Scan for the cell matching the given text and deliver its (x, y) coordinate at center. 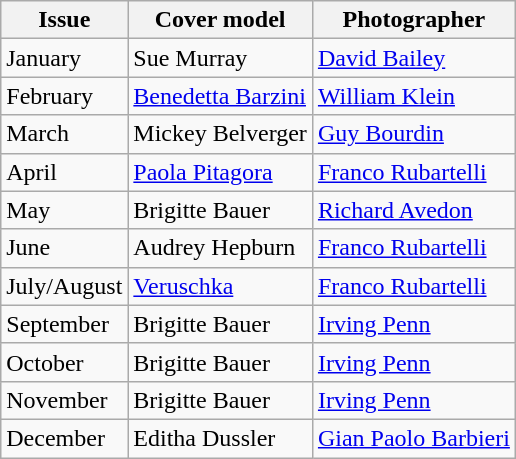
William Klein (414, 96)
Veruschka (220, 286)
March (64, 134)
January (64, 58)
February (64, 96)
Sue Murray (220, 58)
Issue (64, 20)
September (64, 324)
October (64, 362)
David Bailey (414, 58)
Photographer (414, 20)
April (64, 172)
Paola Pitagora (220, 172)
June (64, 248)
Gian Paolo Barbieri (414, 438)
Richard Avedon (414, 210)
Editha Dussler (220, 438)
Mickey Belverger (220, 134)
Cover model (220, 20)
May (64, 210)
Guy Bourdin (414, 134)
Audrey Hepburn (220, 248)
Benedetta Barzini (220, 96)
July/August (64, 286)
December (64, 438)
November (64, 400)
